From the cell containing the given text, extract its center point as (X, Y) coordinate. 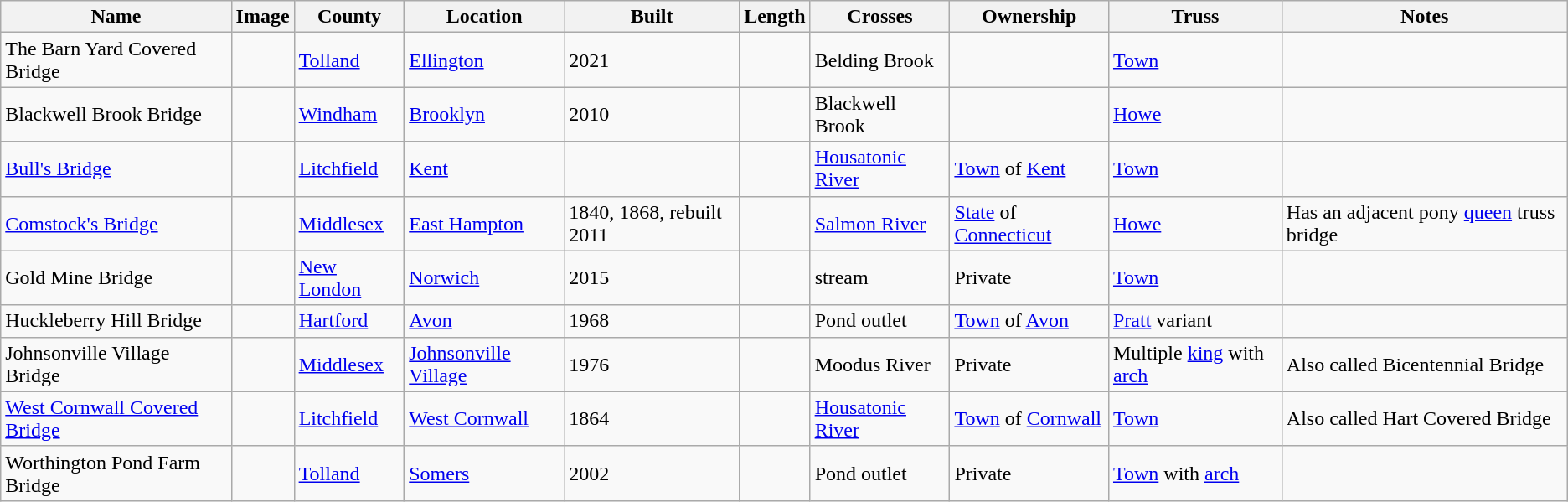
Norwich (484, 278)
Johnsonville Village (484, 364)
Ellington (484, 60)
The Barn Yard Covered Bridge (116, 60)
Blackwell Brook Bridge (116, 114)
East Hampton (484, 223)
Crosses (879, 17)
1864 (652, 419)
Bull's Bridge (116, 169)
Multiple king with arch (1194, 364)
2002 (652, 473)
Salmon River (879, 223)
Town of Avon (1029, 321)
Image (263, 17)
Town with arch (1194, 473)
County (349, 17)
2015 (652, 278)
Blackwell Brook (879, 114)
Brooklyn (484, 114)
Huckleberry Hill Bridge (116, 321)
2010 (652, 114)
Notes (1424, 17)
Windham (349, 114)
Johnsonville Village Bridge (116, 364)
Location (484, 17)
Worthington Pond Farm Bridge (116, 473)
Comstock's Bridge (116, 223)
1840, 1868, rebuilt 2011 (652, 223)
stream (879, 278)
Avon (484, 321)
Hartford (349, 321)
West Cornwall (484, 419)
New London (349, 278)
Pratt variant (1194, 321)
2021 (652, 60)
Kent (484, 169)
Also called Hart Covered Bridge (1424, 419)
Also called Bicentennial Bridge (1424, 364)
Gold Mine Bridge (116, 278)
1976 (652, 364)
Town of Cornwall (1029, 419)
Has an adjacent pony queen truss bridge (1424, 223)
Name (116, 17)
Length (775, 17)
Truss (1194, 17)
West Cornwall Covered Bridge (116, 419)
Moodus River (879, 364)
Ownership (1029, 17)
Somers (484, 473)
State of Connecticut (1029, 223)
1968 (652, 321)
Built (652, 17)
Town of Kent (1029, 169)
Belding Brook (879, 60)
